Output the [x, y] coordinate of the center of the cell containing the given text.  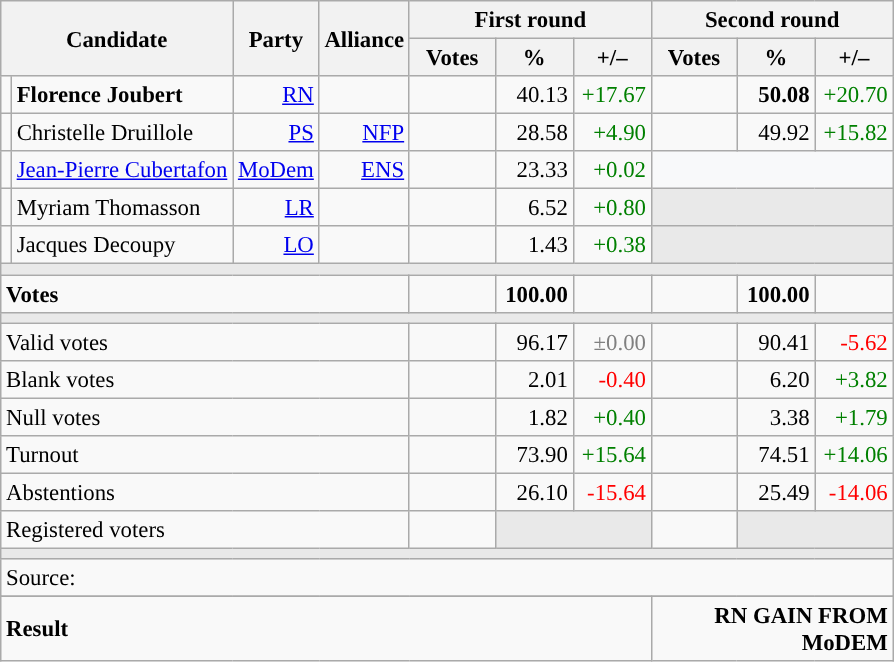
ENS [364, 170]
+15.64 [612, 455]
Result [326, 630]
96.17 [534, 342]
LO [276, 245]
Party [276, 38]
Second round [772, 20]
MoDem [276, 170]
Turnout [206, 455]
Valid votes [206, 342]
Source: [447, 578]
50.08 [776, 95]
Myriam Thomasson [122, 208]
+0.02 [612, 170]
RN [276, 95]
+15.82 [854, 133]
2.01 [534, 379]
3.38 [776, 417]
90.41 [776, 342]
25.49 [776, 492]
1.43 [534, 245]
RN GAIN FROM MoDEM [772, 630]
Florence Joubert [122, 95]
49.92 [776, 133]
Blank votes [206, 379]
Christelle Druillole [122, 133]
+3.82 [854, 379]
+14.06 [854, 455]
+17.67 [612, 95]
First round [530, 20]
Jacques Decoupy [122, 245]
Null votes [206, 417]
40.13 [534, 95]
LR [276, 208]
+0.80 [612, 208]
+1.79 [854, 417]
-5.62 [854, 342]
73.90 [534, 455]
28.58 [534, 133]
Jean-Pierre Cubertafon [122, 170]
-15.64 [612, 492]
-14.06 [854, 492]
Abstentions [206, 492]
74.51 [776, 455]
-0.40 [612, 379]
6.52 [534, 208]
+0.40 [612, 417]
Candidate [117, 38]
6.20 [776, 379]
Registered voters [206, 530]
+0.38 [612, 245]
26.10 [534, 492]
PS [276, 133]
+4.90 [612, 133]
Alliance [364, 38]
1.82 [534, 417]
23.33 [534, 170]
+20.70 [854, 95]
NFP [364, 133]
±0.00 [612, 342]
